Determine the (X, Y) coordinate at the center of the cell enclosing the given text.  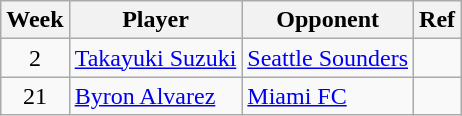
21 (35, 96)
Player (156, 20)
Ref (438, 20)
2 (35, 58)
Byron Alvarez (156, 96)
Takayuki Suzuki (156, 58)
Seattle Sounders (328, 58)
Miami FC (328, 96)
Week (35, 20)
Opponent (328, 20)
